Pinpoint the cell where the given text exists, returning its (X, Y) midpoint coordinate. 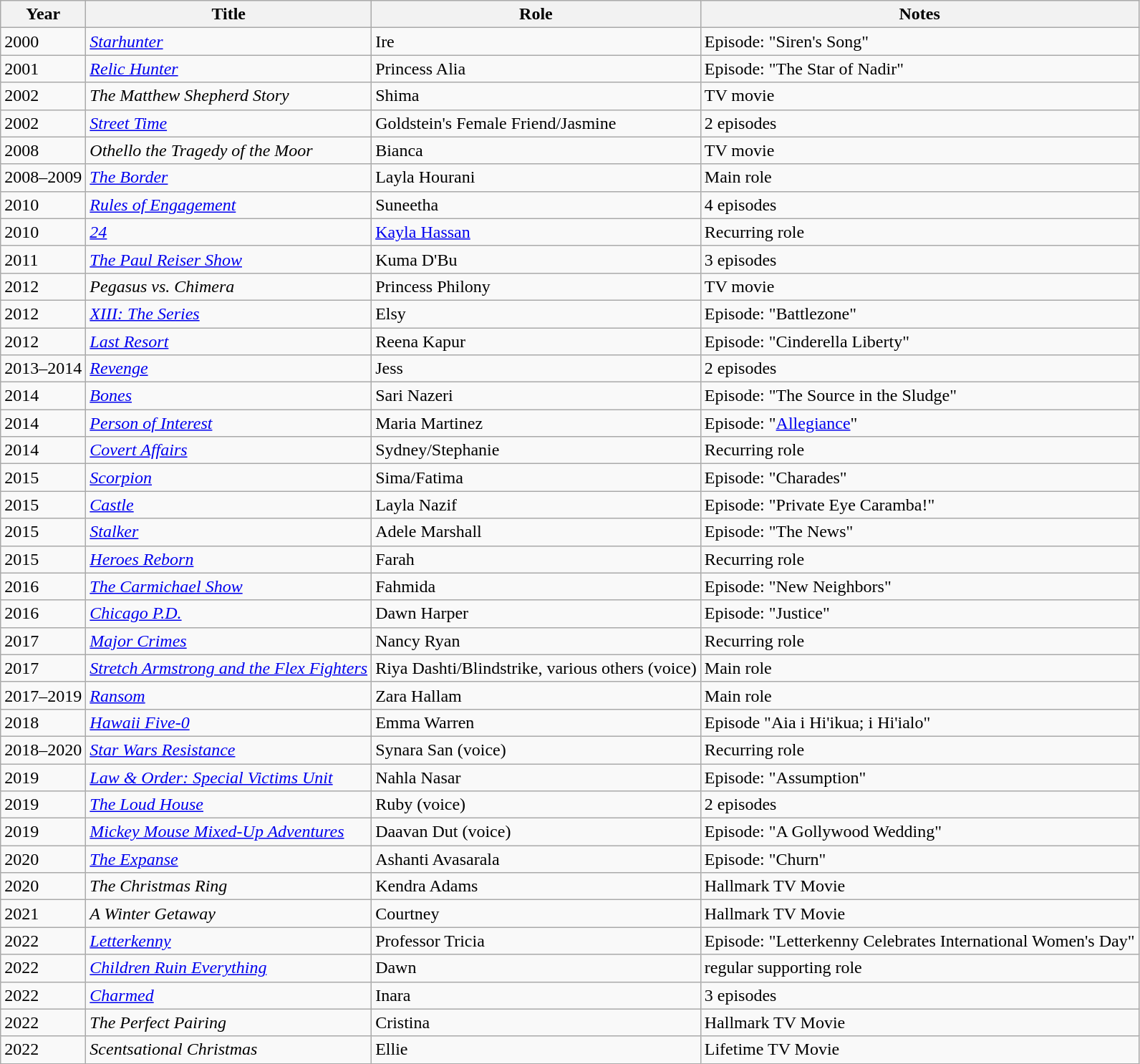
Bones (229, 396)
Episode: "Battlezone" (919, 314)
Jess (536, 369)
Inara (536, 995)
Major Crimes (229, 641)
2013–2014 (43, 369)
Layla Hourani (536, 178)
The Paul Reiser Show (229, 259)
Mickey Mouse Mixed-Up Adventures (229, 832)
Rules of Engagement (229, 205)
Notes (919, 14)
XIII: The Series (229, 314)
The Carmichael Show (229, 586)
Street Time (229, 123)
Episode: "New Neighbors" (919, 586)
Shima (536, 96)
2001 (43, 69)
Title (229, 14)
Stretch Armstrong and the Flex Fighters (229, 668)
2008–2009 (43, 178)
Person of Interest (229, 423)
regular supporting role (919, 968)
Episode: "Cinderella Liberty" (919, 342)
Othello the Tragedy of the Moor (229, 150)
Ellie (536, 1050)
Scentsational Christmas (229, 1050)
The Expanse (229, 859)
The Christmas Ring (229, 886)
A Winter Getaway (229, 914)
The Border (229, 178)
Role (536, 14)
Chicago P.D. (229, 614)
Princess Alia (536, 69)
Stalker (229, 532)
Star Wars Resistance (229, 750)
Elsy (536, 314)
2018 (43, 722)
Adele Marshall (536, 532)
Sima/Fatima (536, 478)
Nahla Nasar (536, 777)
Suneetha (536, 205)
Zara Hallam (536, 695)
Ransom (229, 695)
Covert Affairs (229, 450)
Revenge (229, 369)
Daavan Dut (voice) (536, 832)
Reena Kapur (536, 342)
Episode: "Assumption" (919, 777)
The Loud House (229, 805)
Episode: "The News" (919, 532)
Courtney (536, 914)
4 episodes (919, 205)
Fahmida (536, 586)
Starhunter (229, 42)
Episode: "The Source in the Sludge" (919, 396)
Ruby (voice) (536, 805)
Kuma D'Bu (536, 259)
Dawn (536, 968)
Episode: "Churn" (919, 859)
Episode: "The Star of Nadir" (919, 69)
Sari Nazeri (536, 396)
Episode "Aia i Hi'ikua; i Hi'ialo" (919, 722)
Children Ruin Everything (229, 968)
2000 (43, 42)
Maria Martinez (536, 423)
Ashanti Avasarala (536, 859)
2017–2019 (43, 695)
Professor Tricia (536, 941)
Castle (229, 505)
Episode: "Siren's Song" (919, 42)
Cristina (536, 1022)
24 (229, 232)
Scorpion (229, 478)
Dawn Harper (536, 614)
Lifetime TV Movie (919, 1050)
Riya Dashti/Blindstrike, various others (voice) (536, 668)
2008 (43, 150)
Episode: "Private Eye Caramba!" (919, 505)
The Perfect Pairing (229, 1022)
Episode: "Justice" (919, 614)
Letterkenny (229, 941)
Emma Warren (536, 722)
Last Resort (229, 342)
Pegasus vs. Chimera (229, 286)
The Matthew Shepherd Story (229, 96)
Ire (536, 42)
Episode: "A Gollywood Wedding" (919, 832)
Relic Hunter (229, 69)
Kayla Hassan (536, 232)
Episode: "Letterkenny Celebrates International Women's Day" (919, 941)
Law & Order: Special Victims Unit (229, 777)
Kendra Adams (536, 886)
2018–2020 (43, 750)
2021 (43, 914)
Bianca (536, 150)
2011 (43, 259)
Layla Nazif (536, 505)
Synara San (voice) (536, 750)
Nancy Ryan (536, 641)
Goldstein's Female Friend/Jasmine (536, 123)
Charmed (229, 995)
Farah (536, 559)
Episode: "Allegiance" (919, 423)
Heroes Reborn (229, 559)
Year (43, 14)
Sydney/Stephanie (536, 450)
Episode: "Charades" (919, 478)
Princess Philony (536, 286)
Hawaii Five-0 (229, 722)
